Pinpoint the cell where the given text exists, returning its (x, y) midpoint coordinate. 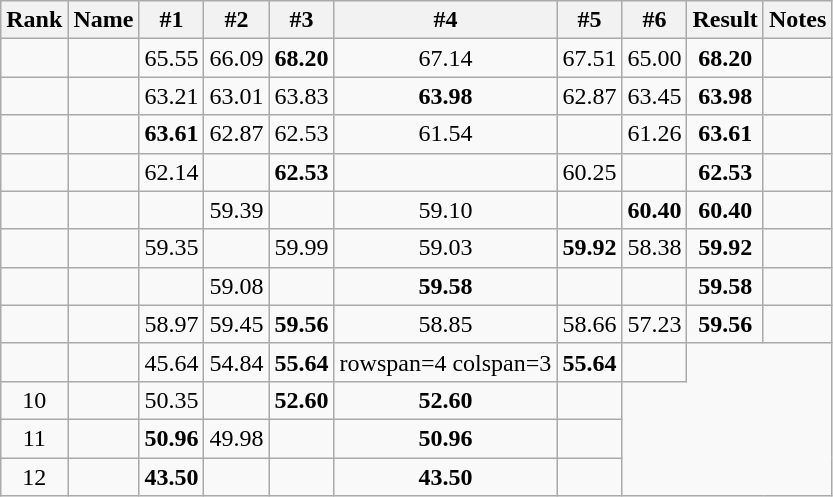
60.25 (590, 172)
10 (34, 400)
58.85 (446, 324)
12 (34, 477)
49.98 (236, 438)
#1 (172, 20)
50.35 (172, 400)
67.14 (446, 58)
63.01 (236, 96)
58.97 (172, 324)
59.08 (236, 286)
61.54 (446, 134)
#5 (590, 20)
59.35 (172, 248)
11 (34, 438)
#4 (446, 20)
rowspan=4 colspan=3 (446, 362)
#6 (654, 20)
59.10 (446, 210)
45.64 (172, 362)
63.45 (654, 96)
59.45 (236, 324)
#2 (236, 20)
62.14 (172, 172)
57.23 (654, 324)
63.83 (302, 96)
Name (104, 20)
63.21 (172, 96)
59.03 (446, 248)
61.26 (654, 134)
Notes (797, 20)
59.39 (236, 210)
Result (725, 20)
66.09 (236, 58)
Rank (34, 20)
58.66 (590, 324)
59.99 (302, 248)
67.51 (590, 58)
#3 (302, 20)
54.84 (236, 362)
65.00 (654, 58)
58.38 (654, 248)
65.55 (172, 58)
